Capture the cell that displays the provided text and extract its (x, y) central coordinate. 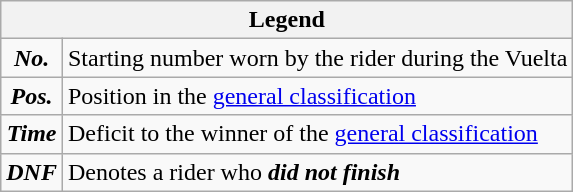
No. (32, 58)
DNF (32, 172)
Pos. (32, 96)
Time (32, 134)
Position in the general classification (317, 96)
Legend (287, 20)
Denotes a rider who did not finish (317, 172)
Starting number worn by the rider during the Vuelta (317, 58)
Deficit to the winner of the general classification (317, 134)
